Locate the cell with the specified text and output its [x, y] center coordinate. 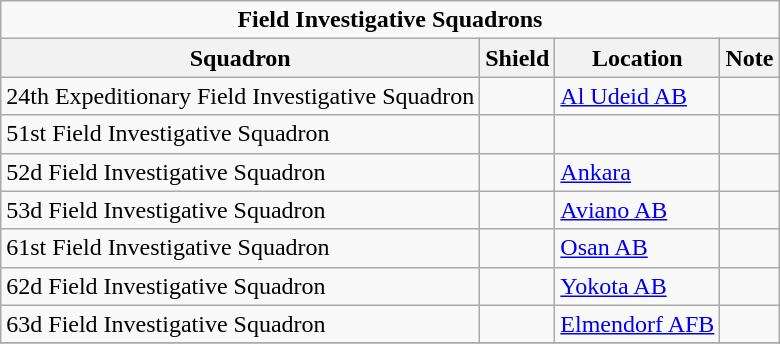
61st Field Investigative Squadron [240, 248]
Location [638, 58]
Field Investigative Squadrons [390, 20]
Note [750, 58]
Al Udeid AB [638, 96]
51st Field Investigative Squadron [240, 134]
63d Field Investigative Squadron [240, 324]
24th Expeditionary Field Investigative Squadron [240, 96]
Osan AB [638, 248]
Elmendorf AFB [638, 324]
Yokota AB [638, 286]
52d Field Investigative Squadron [240, 172]
Ankara [638, 172]
62d Field Investigative Squadron [240, 286]
53d Field Investigative Squadron [240, 210]
Squadron [240, 58]
Aviano AB [638, 210]
Shield [518, 58]
